Provide the [X, Y] coordinate of the cell's center where the given text is located.  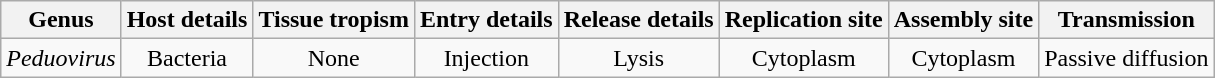
Genus [61, 20]
None [334, 58]
Bacteria [187, 58]
Injection [486, 58]
Assembly site [963, 20]
Passive diffusion [1126, 58]
Replication site [804, 20]
Transmission [1126, 20]
Tissue tropism [334, 20]
Peduovirus [61, 58]
Release details [638, 20]
Lysis [638, 58]
Entry details [486, 20]
Host details [187, 20]
